Output the (x, y) coordinate of the center of the cell containing the given text.  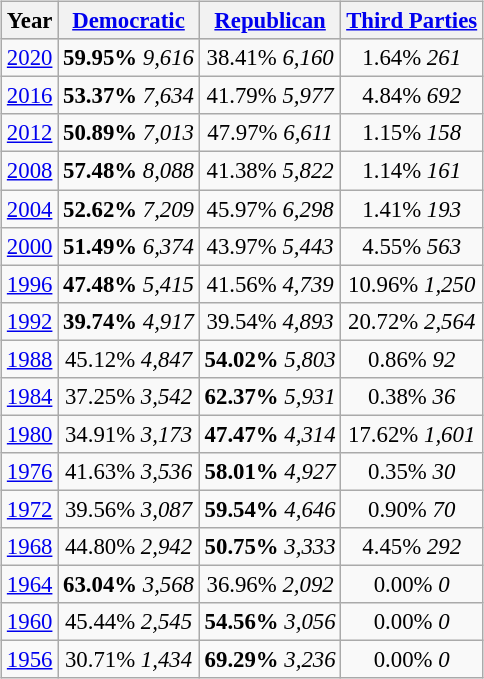
4.45% 292 (412, 547)
53.37% 7,634 (129, 96)
45.12% 4,847 (129, 359)
45.97% 6,298 (270, 209)
Third Parties (412, 21)
50.89% 7,013 (129, 133)
20.72% 2,564 (412, 321)
69.29% 3,236 (270, 660)
54.02% 5,803 (270, 359)
2012 (30, 133)
4.84% 692 (412, 96)
45.44% 2,545 (129, 622)
1968 (30, 547)
52.62% 7,209 (129, 209)
39.56% 3,087 (129, 509)
1988 (30, 359)
1.64% 261 (412, 58)
2016 (30, 96)
10.96% 1,250 (412, 284)
47.48% 5,415 (129, 284)
30.71% 1,434 (129, 660)
Republican (270, 21)
0.35% 30 (412, 472)
43.97% 5,443 (270, 246)
59.54% 4,646 (270, 509)
4.55% 563 (412, 246)
63.04% 3,568 (129, 584)
1964 (30, 584)
39.54% 4,893 (270, 321)
2020 (30, 58)
1996 (30, 284)
39.74% 4,917 (129, 321)
47.97% 6,611 (270, 133)
37.25% 3,542 (129, 396)
1.41% 193 (412, 209)
41.38% 5,822 (270, 171)
41.63% 3,536 (129, 472)
Year (30, 21)
54.56% 3,056 (270, 622)
1972 (30, 509)
59.95% 9,616 (129, 58)
47.47% 4,314 (270, 434)
34.91% 3,173 (129, 434)
1992 (30, 321)
17.62% 1,601 (412, 434)
62.37% 5,931 (270, 396)
58.01% 4,927 (270, 472)
1976 (30, 472)
41.56% 4,739 (270, 284)
0.86% 92 (412, 359)
1960 (30, 622)
1980 (30, 434)
1.15% 158 (412, 133)
2000 (30, 246)
Democratic (129, 21)
1984 (30, 396)
0.90% 70 (412, 509)
50.75% 3,333 (270, 547)
51.49% 6,374 (129, 246)
36.96% 2,092 (270, 584)
1956 (30, 660)
41.79% 5,977 (270, 96)
57.48% 8,088 (129, 171)
38.41% 6,160 (270, 58)
44.80% 2,942 (129, 547)
2004 (30, 209)
0.38% 36 (412, 396)
1.14% 161 (412, 171)
2008 (30, 171)
